Output the [X, Y] coordinate of the center of the cell containing the given text.  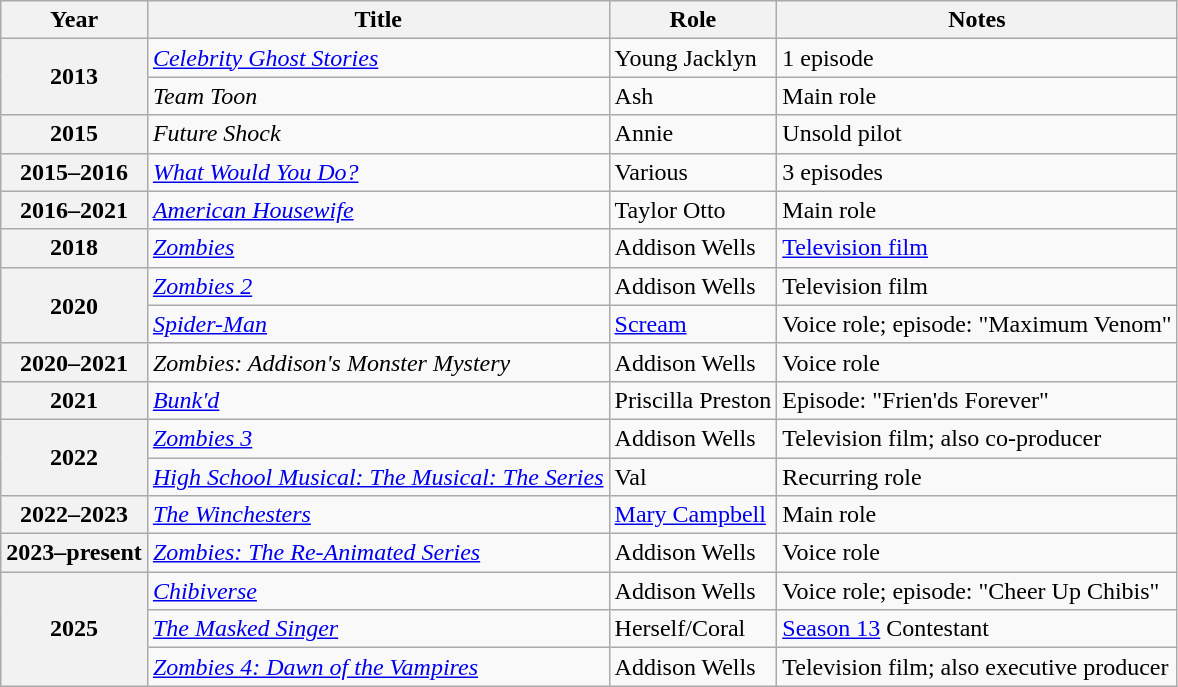
Voice role; episode: "Maximum Venom" [977, 324]
Young Jacklyn [693, 58]
Year [74, 20]
2013 [74, 77]
2021 [74, 400]
Annie [693, 134]
Title [378, 20]
2015–2016 [74, 172]
Zombies 3 [378, 438]
2020–2021 [74, 362]
High School Musical: The Musical: The Series [378, 477]
Scream [693, 324]
American Housewife [378, 210]
Future Shock [378, 134]
Bunk'd [378, 400]
Unsold pilot [977, 134]
Various [693, 172]
Chibiverse [378, 591]
Recurring role [977, 477]
The Winchesters [378, 515]
Zombies [378, 248]
Television film; also co-producer [977, 438]
Val [693, 477]
Role [693, 20]
Zombies 2 [378, 286]
Celebrity Ghost Stories [378, 58]
2023–present [74, 553]
2016–2021 [74, 210]
Zombies 4: Dawn of the Vampires [378, 667]
Episode: "Frien'ds Forever" [977, 400]
Zombies: Addison's Monster Mystery [378, 362]
Ash [693, 96]
2022 [74, 457]
The Masked Singer [378, 629]
Priscilla Preston [693, 400]
2022–2023 [74, 515]
What Would You Do? [378, 172]
2025 [74, 629]
Herself/Coral [693, 629]
Season 13 Contestant [977, 629]
Zombies: The Re-Animated Series [378, 553]
2018 [74, 248]
Mary Campbell [693, 515]
Taylor Otto [693, 210]
Spider-Man [378, 324]
3 episodes [977, 172]
Television film; also executive producer [977, 667]
1 episode [977, 58]
Team Toon [378, 96]
Notes [977, 20]
2015 [74, 134]
Voice role; episode: "Cheer Up Chibis" [977, 591]
2020 [74, 305]
